Determine the [x, y] coordinate at the center of the cell enclosing the given text.  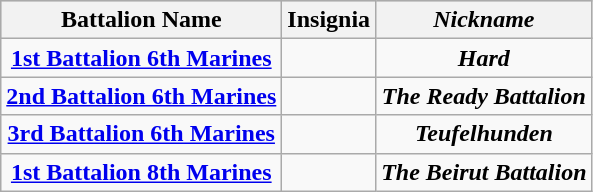
1st Battalion 8th Marines [142, 172]
Battalion Name [142, 20]
The Beirut Battalion [484, 172]
Insignia [329, 20]
The Ready Battalion [484, 96]
Hard [484, 58]
1st Battalion 6th Marines [142, 58]
2nd Battalion 6th Marines [142, 96]
Nickname [484, 20]
3rd Battalion 6th Marines [142, 134]
Teufelhunden [484, 134]
